Provide the (X, Y) coordinate of the cell's center where the given text is located.  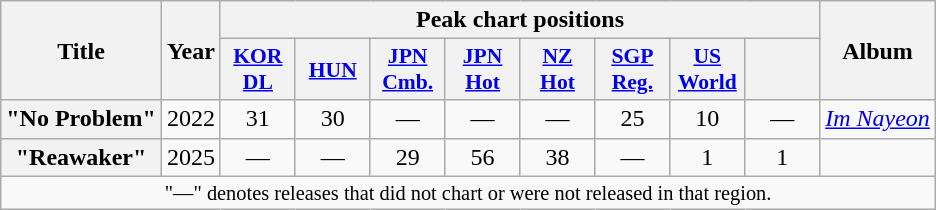
38 (558, 157)
Im Nayeon (878, 119)
KORDL (258, 70)
HUN (332, 70)
Album (878, 50)
Year (190, 50)
10 (708, 119)
"Reawaker" (82, 157)
JPNCmb. (408, 70)
30 (332, 119)
Peak chart positions (520, 20)
SGPReg. (632, 70)
31 (258, 119)
USWorld (708, 70)
NZHot (558, 70)
56 (482, 157)
"No Problem" (82, 119)
25 (632, 119)
29 (408, 157)
2022 (190, 119)
Title (82, 50)
2025 (190, 157)
"—" denotes releases that did not chart or were not released in that region. (468, 193)
JPNHot (482, 70)
